Scan for the cell matching the given text and deliver its [X, Y] coordinate at center. 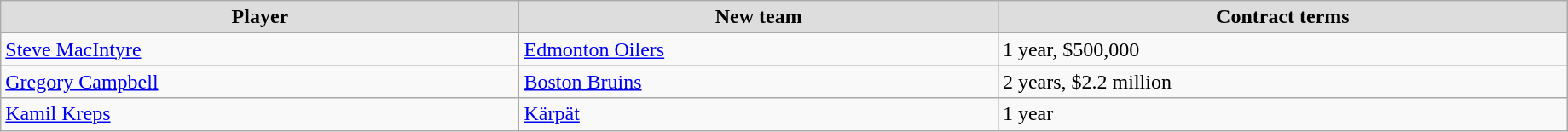
Edmonton Oilers [759, 49]
1 year [1282, 114]
Boston Bruins [759, 82]
Kamil Kreps [260, 114]
Steve MacIntyre [260, 49]
New team [759, 17]
Player [260, 17]
1 year, $500,000 [1282, 49]
Kärpät [759, 114]
2 years, $2.2 million [1282, 82]
Contract terms [1282, 17]
Gregory Campbell [260, 82]
